Provide the [x, y] coordinate of the cell's center where the given text is located.  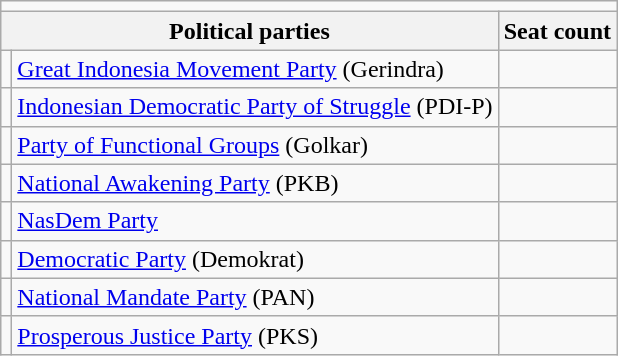
National Awakening Party (PKB) [255, 183]
NasDem Party [255, 221]
Prosperous Justice Party (PKS) [255, 335]
Party of Functional Groups (Golkar) [255, 145]
National Mandate Party (PAN) [255, 297]
Great Indonesia Movement Party (Gerindra) [255, 69]
Seat count [557, 31]
Indonesian Democratic Party of Struggle (PDI-P) [255, 107]
Political parties [250, 31]
Democratic Party (Demokrat) [255, 259]
